Extract the [X, Y] coordinate from the center of the cell holding the provided text.  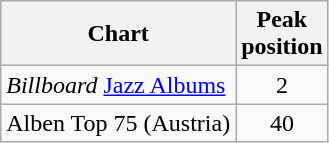
Chart [118, 34]
Alben Top 75 (Austria) [118, 123]
2 [282, 85]
Peakposition [282, 34]
40 [282, 123]
Billboard Jazz Albums [118, 85]
